Detect which cell encompasses the target text, then output its [x, y] center coordinate. 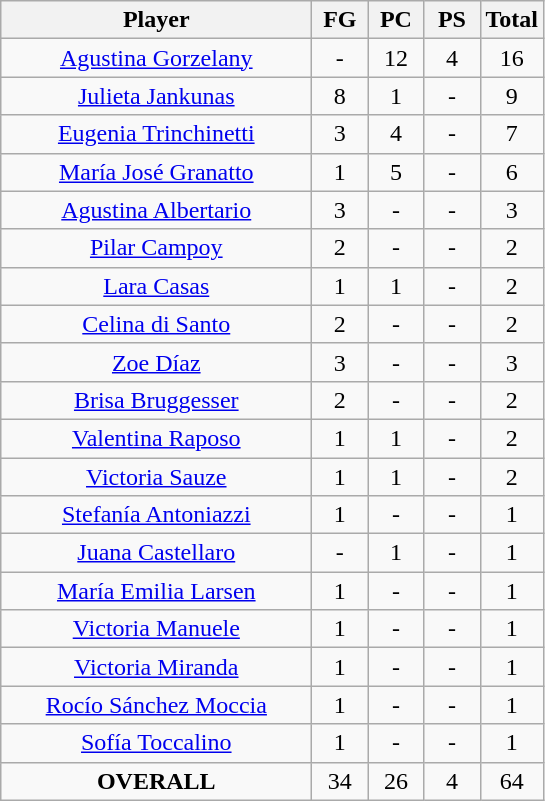
María Emilia Larsen [156, 591]
16 [512, 58]
34 [340, 781]
Brisa Bruggesser [156, 400]
Stefanía Antoniazzi [156, 515]
Juana Castellaro [156, 553]
8 [340, 96]
Pilar Campoy [156, 248]
Lara Casas [156, 286]
Total [512, 20]
5 [396, 172]
FG [340, 20]
Julieta Jankunas [156, 96]
OVERALL [156, 781]
Eugenia Trinchinetti [156, 134]
Player [156, 20]
Agustina Gorzelany [156, 58]
Victoria Manuele [156, 629]
María José Granatto [156, 172]
12 [396, 58]
PS [452, 20]
Celina di Santo [156, 324]
Agustina Albertario [156, 210]
Sofía Toccalino [156, 743]
26 [396, 781]
64 [512, 781]
Victoria Miranda [156, 667]
Valentina Raposo [156, 438]
Rocío Sánchez Moccia [156, 705]
Victoria Sauze [156, 477]
7 [512, 134]
Zoe Díaz [156, 362]
9 [512, 96]
PC [396, 20]
6 [512, 172]
